Locate the cell with the specified text and output its (x, y) center coordinate. 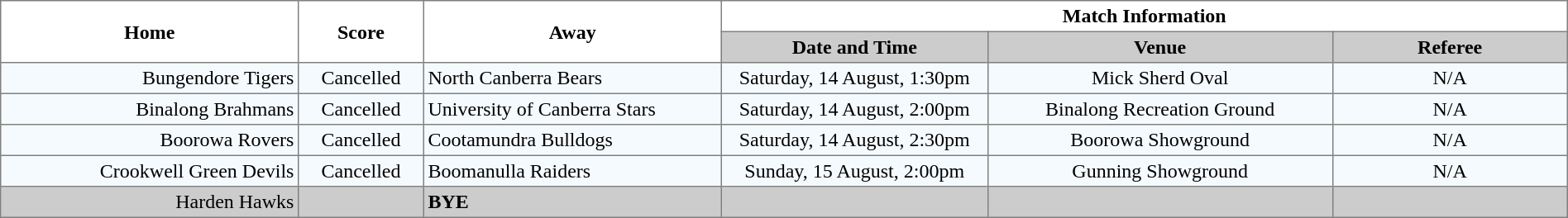
Saturday, 14 August, 2:00pm (854, 109)
Binalong Recreation Ground (1159, 109)
Score (361, 31)
Harden Hawks (150, 202)
Home (150, 31)
North Canberra Bears (572, 78)
Referee (1450, 47)
Date and Time (854, 47)
Boomanulla Raiders (572, 171)
University of Canberra Stars (572, 109)
Match Information (1145, 17)
Crookwell Green Devils (150, 171)
Binalong Brahmans (150, 109)
Bungendore Tigers (150, 78)
Gunning Showground (1159, 171)
Boorowa Showground (1159, 140)
Saturday, 14 August, 2:30pm (854, 140)
Away (572, 31)
Cootamundra Bulldogs (572, 140)
Boorowa Rovers (150, 140)
BYE (572, 202)
Mick Sherd Oval (1159, 78)
Venue (1159, 47)
Sunday, 15 August, 2:00pm (854, 171)
Saturday, 14 August, 1:30pm (854, 78)
